Locate the cell with the specified text and output its (X, Y) center coordinate. 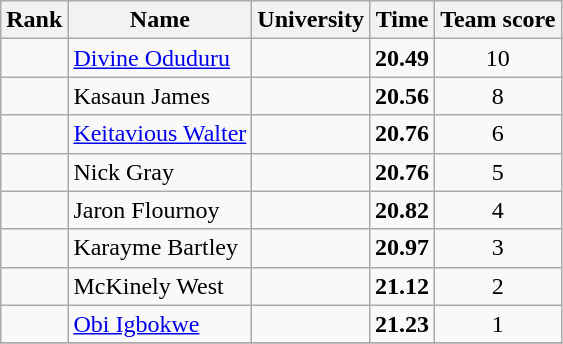
Keitavious Walter (160, 134)
Divine Oduduru (160, 58)
1 (498, 324)
10 (498, 58)
4 (498, 210)
20.97 (402, 248)
Team score (498, 20)
University (311, 20)
20.82 (402, 210)
21.12 (402, 286)
3 (498, 248)
Jaron Flournoy (160, 210)
McKinely West (160, 286)
2 (498, 286)
Karayme Bartley (160, 248)
8 (498, 96)
Time (402, 20)
5 (498, 172)
Rank (34, 20)
20.56 (402, 96)
Obi Igbokwe (160, 324)
Name (160, 20)
20.49 (402, 58)
Kasaun James (160, 96)
6 (498, 134)
21.23 (402, 324)
Nick Gray (160, 172)
